Identify which cell holds the provided text, then report its (X, Y) central coordinate. 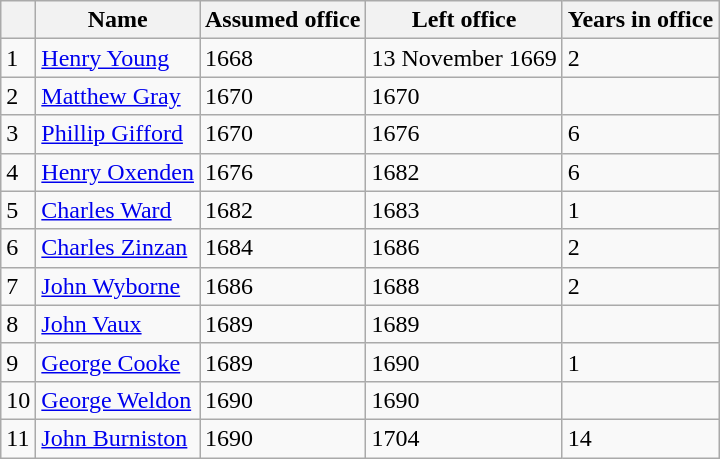
John Wyborne (118, 286)
11 (18, 438)
Phillip Gifford (118, 134)
Years in office (640, 20)
Charles Zinzan (118, 248)
John Vaux (118, 324)
1668 (283, 58)
5 (18, 210)
Name (118, 20)
4 (18, 172)
Charles Ward (118, 210)
Henry Young (118, 58)
10 (18, 400)
John Burniston (118, 438)
13 November 1669 (464, 58)
3 (18, 134)
7 (18, 286)
Matthew Gray (118, 96)
Left office (464, 20)
George Cooke (118, 362)
14 (640, 438)
9 (18, 362)
Assumed office (283, 20)
George Weldon (118, 400)
1684 (283, 248)
1704 (464, 438)
1688 (464, 286)
8 (18, 324)
Henry Oxenden (118, 172)
1683 (464, 210)
